Provide the [X, Y] coordinate of the cell's center where the given text is located.  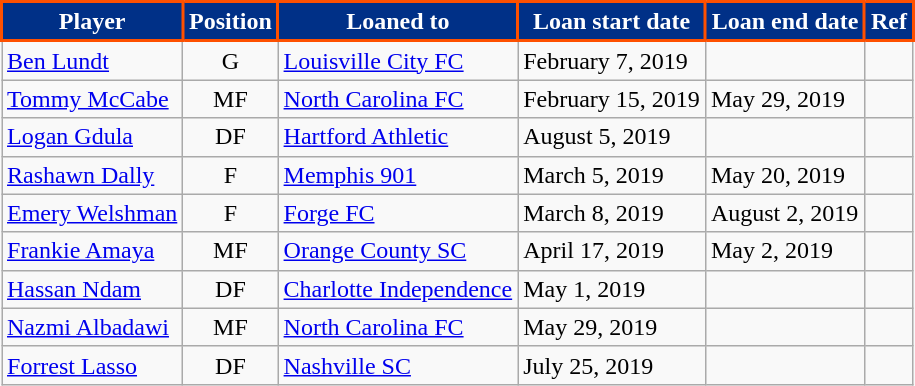
March 5, 2019 [612, 175]
G [230, 60]
Orange County SC [398, 251]
Logan Gdula [92, 137]
May 1, 2019 [612, 289]
Loan end date [784, 22]
Loaned to [398, 22]
Ref [890, 22]
Louisville City FC [398, 60]
Rashawn Dally [92, 175]
Hassan Ndam [92, 289]
Forrest Lasso [92, 365]
August 5, 2019 [612, 137]
Nazmi Albadawi [92, 327]
Charlotte Independence [398, 289]
Player [92, 22]
Forge FC [398, 213]
Ben Lundt [92, 60]
August 2, 2019 [784, 213]
Emery Welshman [92, 213]
Position [230, 22]
Loan start date [612, 22]
March 8, 2019 [612, 213]
Memphis 901 [398, 175]
February 7, 2019 [612, 60]
May 2, 2019 [784, 251]
Nashville SC [398, 365]
Hartford Athletic [398, 137]
February 15, 2019 [612, 99]
Tommy McCabe [92, 99]
May 20, 2019 [784, 175]
April 17, 2019 [612, 251]
Frankie Amaya [92, 251]
July 25, 2019 [612, 365]
